Detect which cell encompasses the target text, then output its [x, y] center coordinate. 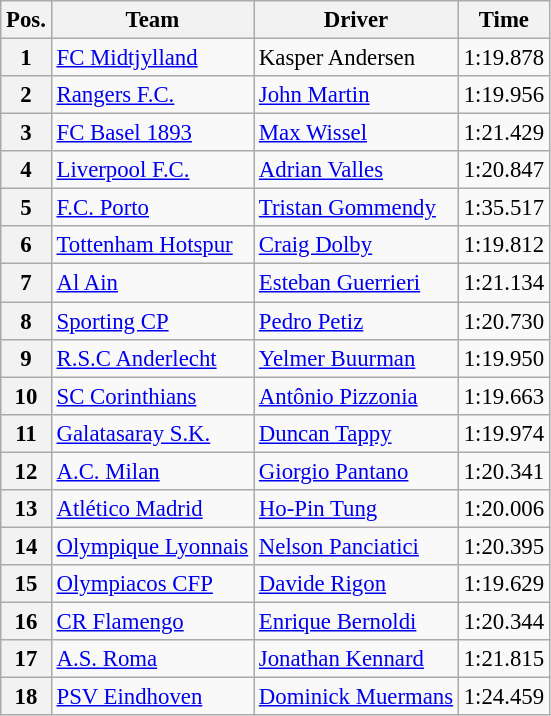
1:20.006 [504, 509]
1:19.663 [504, 396]
1:19.812 [504, 245]
1:21.429 [504, 133]
Dominick Muermans [356, 697]
Liverpool F.C. [152, 170]
1:21.815 [504, 659]
1:19.629 [504, 584]
CR Flamengo [152, 621]
SC Corinthians [152, 396]
2 [26, 95]
5 [26, 208]
17 [26, 659]
13 [26, 509]
1:20.847 [504, 170]
F.C. Porto [152, 208]
Jonathan Kennard [356, 659]
16 [26, 621]
FC Midtjylland [152, 58]
Sporting CP [152, 321]
John Martin [356, 95]
1:35.517 [504, 208]
1:19.974 [504, 433]
A.S. Roma [152, 659]
Olympique Lyonnais [152, 546]
Driver [356, 20]
10 [26, 396]
6 [26, 245]
1:20.395 [504, 546]
Giorgio Pantano [356, 471]
Yelmer Buurman [356, 358]
PSV Eindhoven [152, 697]
Tottenham Hotspur [152, 245]
Nelson Panciatici [356, 546]
Al Ain [152, 283]
8 [26, 321]
1:19.956 [504, 95]
R.S.C Anderlecht [152, 358]
1:19.878 [504, 58]
7 [26, 283]
A.C. Milan [152, 471]
1:20.344 [504, 621]
Ho-Pin Tung [356, 509]
Craig Dolby [356, 245]
Adrian Valles [356, 170]
1:19.950 [504, 358]
11 [26, 433]
15 [26, 584]
Davide Rigon [356, 584]
1:20.730 [504, 321]
Team [152, 20]
Pos. [26, 20]
Antônio Pizzonia [356, 396]
4 [26, 170]
Time [504, 20]
Pedro Petiz [356, 321]
Galatasaray S.K. [152, 433]
Atlético Madrid [152, 509]
14 [26, 546]
Enrique Bernoldi [356, 621]
1:21.134 [504, 283]
FC Basel 1893 [152, 133]
Kasper Andersen [356, 58]
Tristan Gommendy [356, 208]
Rangers F.C. [152, 95]
1:20.341 [504, 471]
12 [26, 471]
18 [26, 697]
Olympiacos CFP [152, 584]
Max Wissel [356, 133]
Esteban Guerrieri [356, 283]
3 [26, 133]
1:24.459 [504, 697]
9 [26, 358]
1 [26, 58]
Duncan Tappy [356, 433]
